Output the (x, y) coordinate of the center of the cell containing the given text.  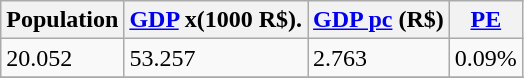
GDP pc (R$) (379, 20)
0.09% (486, 58)
2.763 (379, 58)
GDP x(1000 R$). (216, 20)
PE (486, 20)
20.052 (62, 58)
53.257 (216, 58)
Population (62, 20)
